Output the (X, Y) coordinate of the center of the cell containing the given text.  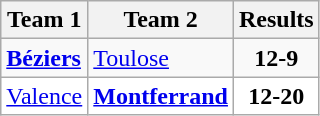
Montferrand (161, 96)
Results (276, 20)
12-20 (276, 96)
Valence (44, 96)
Team 1 (44, 20)
Toulose (161, 58)
Team 2 (161, 20)
Béziers (44, 58)
12-9 (276, 58)
